Scan for the cell matching the given text and deliver its (X, Y) coordinate at center. 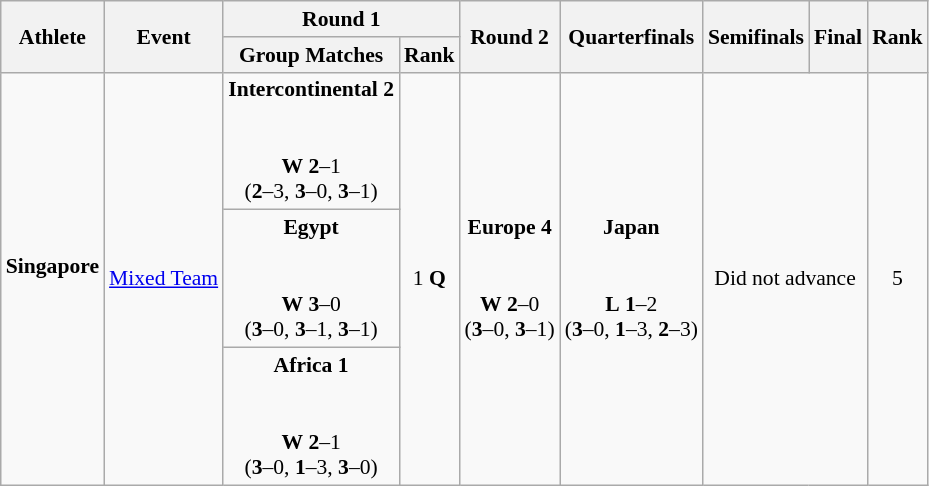
Mixed Team (164, 278)
Group Matches (311, 55)
Japan L 1–2 (3–0, 1–3, 2–3) (632, 278)
Athlete (52, 36)
Egypt W 3–0 (3–0, 3–1, 3–1) (311, 279)
5 (898, 278)
Africa 1 W 2–1 (3–0, 1–3, 3–0) (311, 417)
Round 1 (341, 19)
Intercontinental 2 W 2–1 (2–3, 3–0, 3–1) (311, 141)
Singapore (52, 278)
Semifinals (756, 36)
1 Q (430, 278)
Event (164, 36)
Final (838, 36)
Quarterfinals (632, 36)
Round 2 (510, 36)
Did not advance (785, 278)
Europe 4 W 2–0 (3–0, 3–1) (510, 278)
